Provide the (x, y) coordinate of the cell's center where the given text is located.  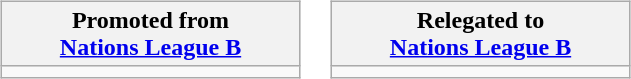
Promoted fromNations League B (150, 34)
Relegated toNations League B (480, 34)
